Return the [x, y] coordinate for the center point of the cell that contains the specified text.  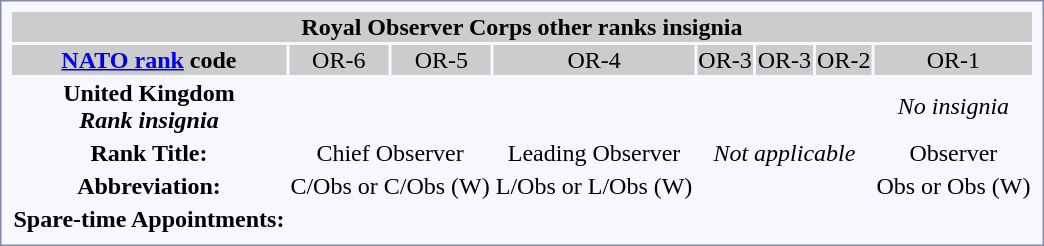
United KingdomRank insignia [149, 106]
Spare-time Appointments: [149, 219]
C/Obs or C/Obs (W) [390, 186]
No insignia [954, 106]
Not applicable [784, 153]
Abbreviation: [149, 186]
OR-2 [844, 60]
OR-1 [954, 60]
OR-6 [339, 60]
Leading Observer [594, 153]
Chief Observer [390, 153]
Royal Observer Corps other ranks insignia [522, 27]
Observer [954, 153]
NATO rank code [149, 60]
L/Obs or L/Obs (W) [594, 186]
OR-5 [442, 60]
OR-4 [594, 60]
Rank Title: [149, 153]
Obs or Obs (W) [954, 186]
